Search for the cell housing the specified text and yield its (X, Y) center coordinate. 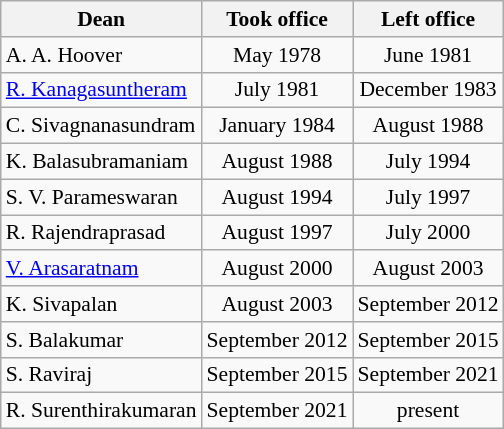
August 2000 (278, 269)
June 1981 (428, 55)
January 1984 (278, 126)
C. Sivagnanasundram (102, 126)
R. Rajendraprasad (102, 233)
A. A. Hoover (102, 55)
August 1997 (278, 233)
S. Raviraj (102, 375)
Dean (102, 19)
present (428, 411)
July 1981 (278, 90)
December 1983 (428, 90)
Took office (278, 19)
R. Surenthirakumaran (102, 411)
K. Balasubramaniam (102, 162)
S. Balakumar (102, 340)
July 1997 (428, 197)
Left office (428, 19)
July 2000 (428, 233)
R. Kanagasuntheram (102, 90)
May 1978 (278, 55)
August 1994 (278, 197)
K. Sivapalan (102, 304)
S. V. Parameswaran (102, 197)
July 1994 (428, 162)
V. Arasaratnam (102, 269)
